For the text-containing cell, return its midpoint in (X, Y) coordinate format. 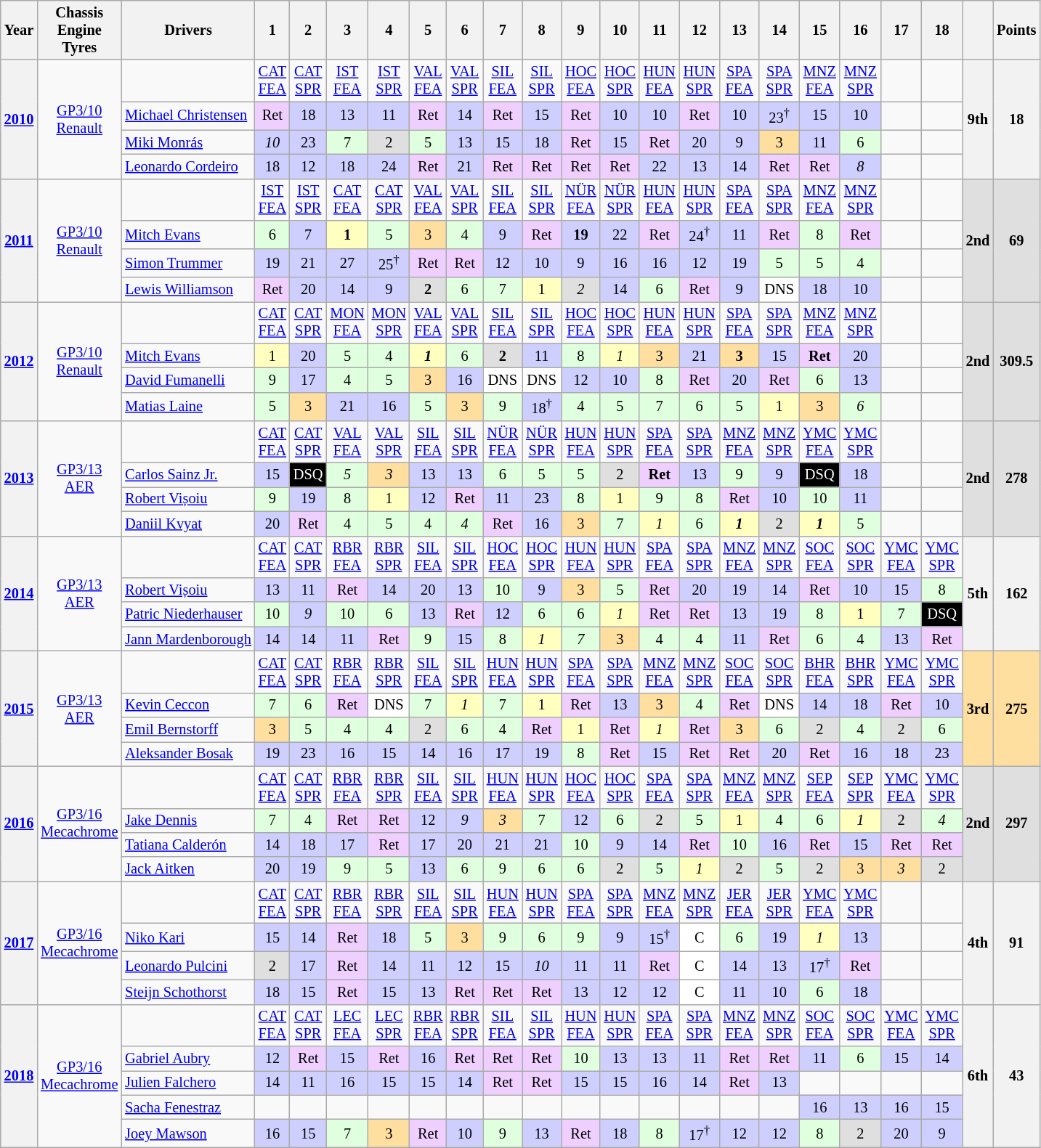
18† (542, 407)
15† (660, 937)
2013 (19, 478)
BHRFEA (819, 672)
24 (389, 166)
6th (978, 1076)
Leonardo Cordeiro (188, 166)
David Fumanelli (188, 380)
Steijn Schothorst (188, 992)
Carlos Sainz Jr. (188, 475)
Joey Mawson (188, 1133)
Aleksander Bosak (188, 754)
2016 (19, 823)
91 (1016, 943)
Michael Christensen (188, 116)
2017 (19, 943)
297 (1016, 823)
JERFEA (740, 903)
BHRSPR (860, 672)
SEPSPR (860, 787)
Points (1016, 30)
SEPFEA (819, 787)
275 (1016, 709)
2018 (19, 1076)
Daniil Kvyat (188, 524)
Matias Laine (188, 407)
278 (1016, 478)
3rd (978, 709)
Jack Aitken (188, 869)
69 (1016, 240)
JERSPR (779, 903)
2011 (19, 240)
Simon Trummer (188, 263)
Julien Falchero (188, 1083)
23† (779, 116)
Jake Dennis (188, 821)
LECFEA (347, 1025)
Jann Mardenborough (188, 639)
Patric Niederhauser (188, 614)
Gabriel Aubry (188, 1058)
ChassisEngineTyres (79, 30)
Kevin Ceccon (188, 705)
Leonardo Pulcini (188, 966)
2012 (19, 361)
Sacha Fenestraz (188, 1107)
4th (978, 943)
9th (978, 119)
Niko Kari (188, 937)
Miki Monrás (188, 142)
Tatiana Calderón (188, 844)
27 (347, 263)
Emil Bernstorff (188, 730)
Lewis Williamson (188, 289)
5th (978, 594)
43 (1016, 1076)
162 (1016, 594)
Year (19, 30)
2010 (19, 119)
24† (699, 235)
2015 (19, 709)
MONSPR (389, 322)
MONFEA (347, 322)
2014 (19, 594)
LECSPR (389, 1025)
Drivers (188, 30)
309.5 (1016, 361)
25† (389, 263)
